Identify which cell holds the provided text, then report its [x, y] central coordinate. 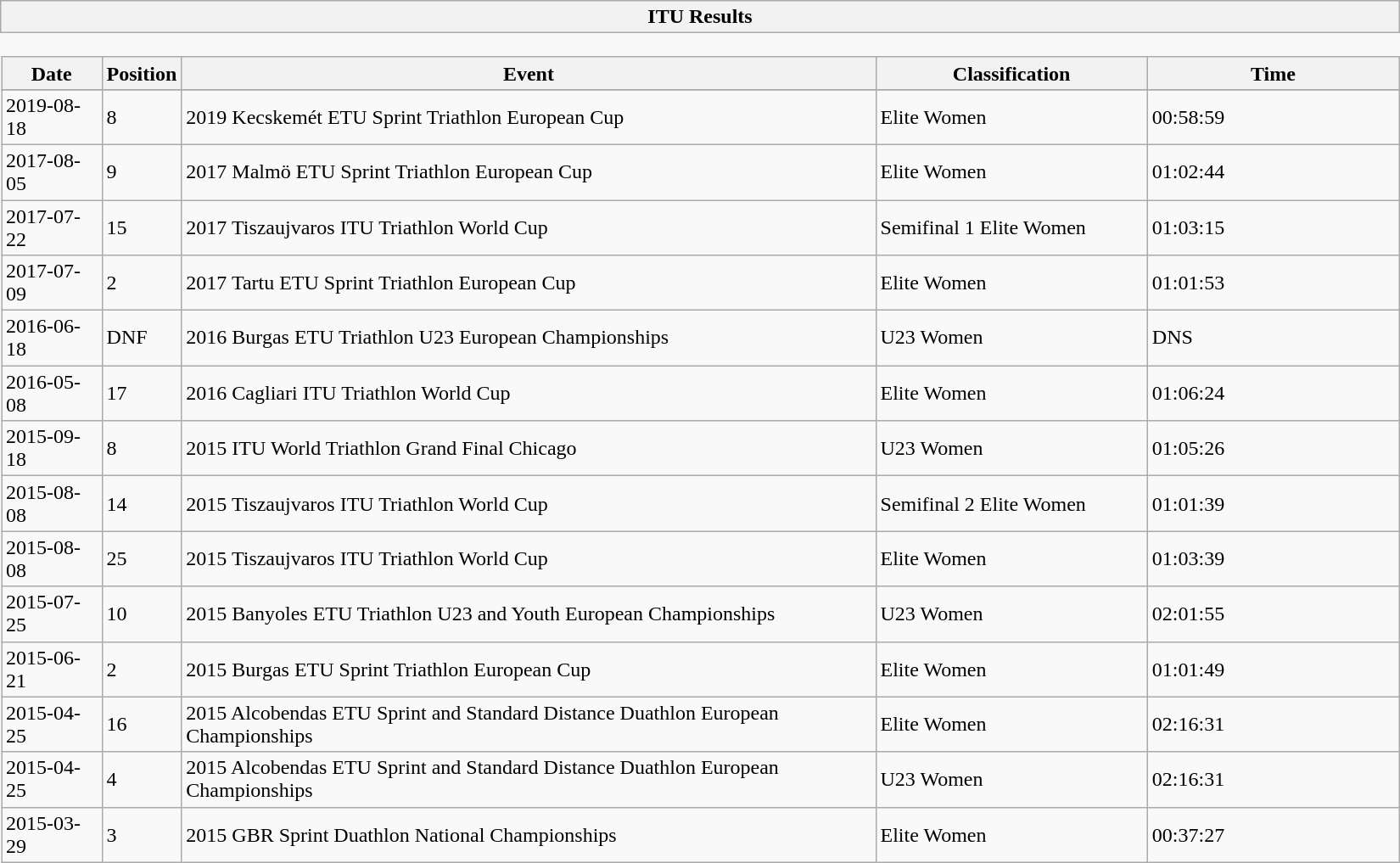
10 [142, 614]
17 [142, 394]
2015 GBR Sprint Duathlon National Championships [529, 835]
00:37:27 [1273, 835]
01:05:26 [1273, 448]
ITU Results [700, 17]
01:03:39 [1273, 558]
2019 Kecskemét ETU Sprint Triathlon European Cup [529, 117]
25 [142, 558]
Time [1273, 73]
DNS [1273, 338]
3 [142, 835]
2017 Tartu ETU Sprint Triathlon European Cup [529, 283]
2017 Malmö ETU Sprint Triathlon European Cup [529, 171]
2015 Burgas ETU Sprint Triathlon European Cup [529, 669]
9 [142, 171]
Position [142, 73]
2016 Burgas ETU Triathlon U23 European Championships [529, 338]
DNF [142, 338]
2017-07-22 [53, 227]
2016-05-08 [53, 394]
2016-06-18 [53, 338]
4 [142, 779]
2017-07-09 [53, 283]
01:02:44 [1273, 171]
14 [142, 504]
Semifinal 1 Elite Women [1011, 227]
15 [142, 227]
2015 ITU World Triathlon Grand Final Chicago [529, 448]
2015-07-25 [53, 614]
Classification [1011, 73]
Semifinal 2 Elite Women [1011, 504]
2019-08-18 [53, 117]
2017-08-05 [53, 171]
16 [142, 725]
2015 Banyoles ETU Triathlon U23 and Youth European Championships [529, 614]
01:01:39 [1273, 504]
2017 Tiszaujvaros ITU Triathlon World Cup [529, 227]
01:03:15 [1273, 227]
01:06:24 [1273, 394]
2015-09-18 [53, 448]
2015-03-29 [53, 835]
Date [53, 73]
2015-06-21 [53, 669]
01:01:53 [1273, 283]
02:01:55 [1273, 614]
2016 Cagliari ITU Triathlon World Cup [529, 394]
01:01:49 [1273, 669]
Event [529, 73]
00:58:59 [1273, 117]
